Determine the (X, Y) coordinate at the center of the cell enclosing the given text.  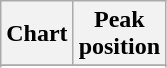
Chart (37, 34)
Peakposition (119, 34)
